Output the (x, y) coordinate of the center of the cell containing the given text.  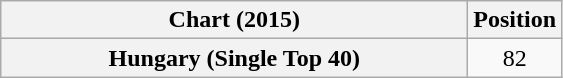
Chart (2015) (234, 20)
Hungary (Single Top 40) (234, 58)
Position (515, 20)
82 (515, 58)
